Search for the cell housing the specified text and yield its [x, y] center coordinate. 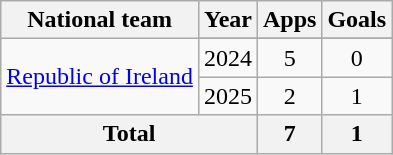
2 [289, 96]
Apps [289, 20]
National team [100, 20]
0 [357, 58]
Total [130, 134]
2025 [228, 96]
Republic of Ireland [100, 77]
7 [289, 134]
Year [228, 20]
5 [289, 58]
2024 [228, 58]
Goals [357, 20]
